Locate the cell with the specified text and output its (x, y) center coordinate. 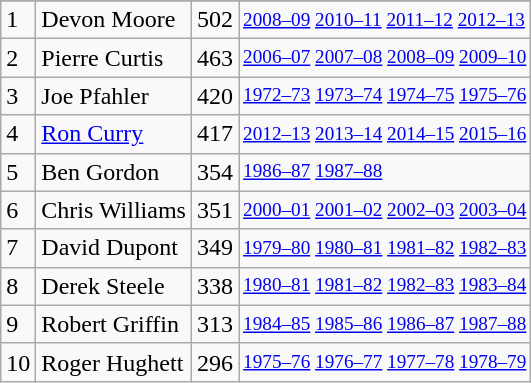
10 (18, 362)
4 (18, 134)
9 (18, 324)
8 (18, 286)
David Dupont (114, 248)
2000–01 2001–02 2002–03 2003–04 (385, 210)
1986–87 1987–88 (385, 172)
2006–07 2007–08 2008–09 2009–10 (385, 58)
6 (18, 210)
296 (214, 362)
Devon Moore (114, 20)
1979–80 1980–81 1981–82 1982–83 (385, 248)
Ben Gordon (114, 172)
420 (214, 96)
1 (18, 20)
Robert Griffin (114, 324)
Pierre Curtis (114, 58)
463 (214, 58)
2 (18, 58)
Chris Williams (114, 210)
502 (214, 20)
2008–09 2010–11 2011–12 2012–13 (385, 20)
5 (18, 172)
1980–81 1981–82 1982–83 1983–84 (385, 286)
2012–13 2013–14 2014–15 2015–16 (385, 134)
1975–76 1976–77 1977–78 1978–79 (385, 362)
Derek Steele (114, 286)
338 (214, 286)
Joe Pfahler (114, 96)
3 (18, 96)
1984–85 1985–86 1986–87 1987–88 (385, 324)
Roger Hughett (114, 362)
313 (214, 324)
7 (18, 248)
354 (214, 172)
351 (214, 210)
1972–73 1973–74 1974–75 1975–76 (385, 96)
349 (214, 248)
417 (214, 134)
Ron Curry (114, 134)
